Find where the given text appears and provide that cell's center as (X, Y) coordinate. 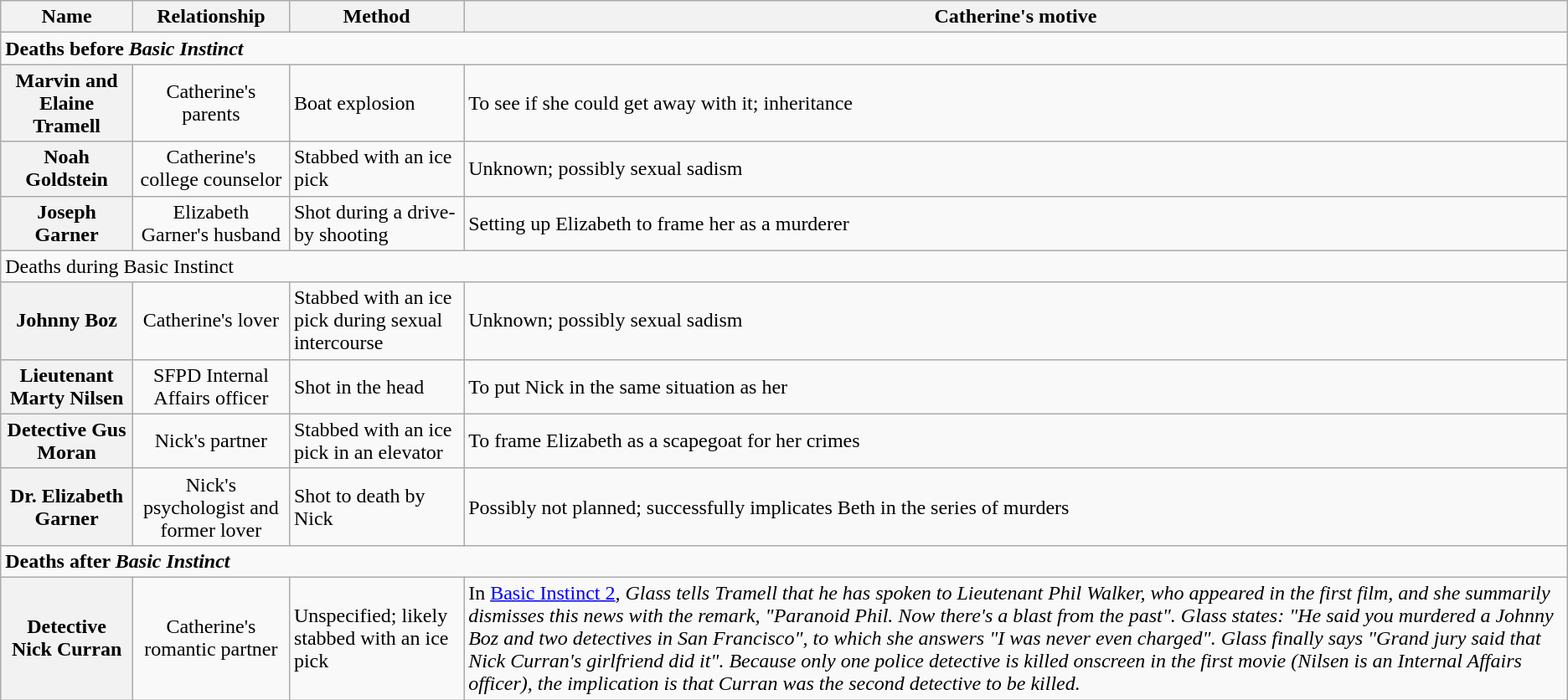
Marvin and Elaine Tramell (67, 103)
Setting up Elizabeth to frame her as a murderer (1016, 223)
Elizabeth Garner's husband (211, 223)
Catherine's motive (1016, 17)
Johnny Boz (67, 321)
Shot in the head (376, 387)
Catherine's college counselor (211, 169)
Nick's partner (211, 440)
Deaths before Basic Instinct (784, 49)
Catherine's parents (211, 103)
To frame Elizabeth as a scapegoat for her crimes (1016, 440)
Detective Gus Moran (67, 440)
Stabbed with an ice pick during sexual intercourse (376, 321)
To put Nick in the same situation as her (1016, 387)
Lieutenant Marty Nilsen (67, 387)
Possibly not planned; successfully implicates Beth in the series of murders (1016, 507)
Dr. Elizabeth Garner (67, 507)
Nick's psychologist and former lover (211, 507)
Relationship (211, 17)
Catherine's romantic partner (211, 638)
Name (67, 17)
To see if she could get away with it; inheritance (1016, 103)
SFPD Internal Affairs officer (211, 387)
Shot during a drive-by shooting (376, 223)
Stabbed with an ice pick (376, 169)
Unspecified; likely stabbed with an ice pick (376, 638)
Detective Nick Curran (67, 638)
Deaths during Basic Instinct (784, 266)
Deaths after Basic Instinct (784, 561)
Joseph Garner (67, 223)
Boat explosion (376, 103)
Noah Goldstein (67, 169)
Shot to death by Nick (376, 507)
Catherine's lover (211, 321)
Stabbed with an ice pick in an elevator (376, 440)
Method (376, 17)
